From the cell containing the given text, extract its center point as [x, y] coordinate. 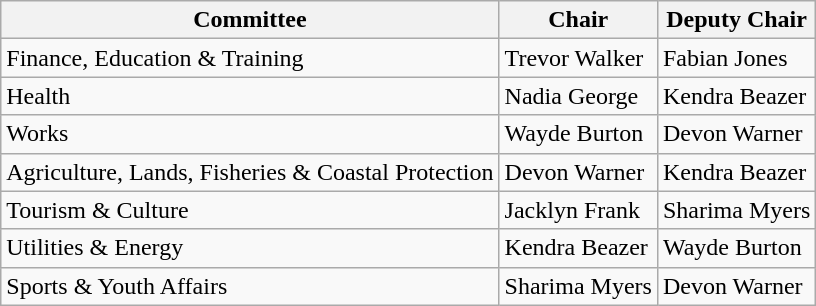
Works [250, 134]
Jacklyn Frank [578, 210]
Sports & Youth Affairs [250, 286]
Committee [250, 20]
Nadia George [578, 96]
Agriculture, Lands, Fisheries & Coastal Protection [250, 172]
Utilities & Energy [250, 248]
Finance, Education & Training [250, 58]
Tourism & Culture [250, 210]
Fabian Jones [736, 58]
Deputy Chair [736, 20]
Chair [578, 20]
Health [250, 96]
Trevor Walker [578, 58]
